From the cell containing the given text, extract its center point as [X, Y] coordinate. 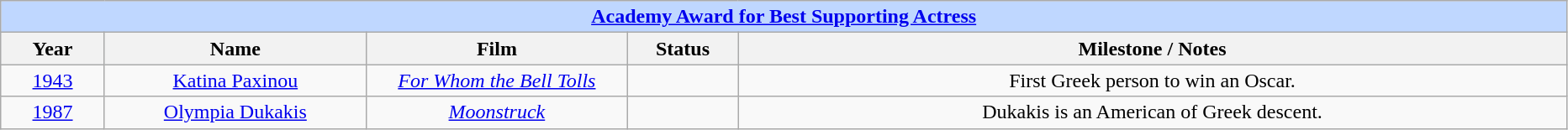
Moonstruck [496, 112]
For Whom the Bell Tolls [496, 81]
Status [683, 49]
Olympia Dukakis [235, 112]
1943 [53, 81]
Academy Award for Best Supporting Actress [784, 17]
1987 [53, 112]
Name [235, 49]
Milestone / Notes [1153, 49]
First Greek person to win an Oscar. [1153, 81]
Film [496, 49]
Year [53, 49]
Katina Paxinou [235, 81]
Dukakis is an American of Greek descent. [1153, 112]
